Provide the (x, y) coordinate of the cell's center where the given text is located.  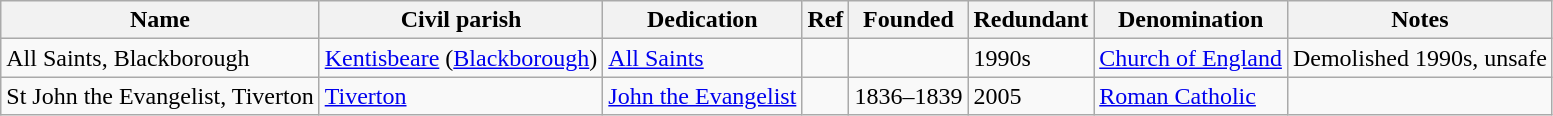
1990s (1031, 58)
1836–1839 (908, 96)
Ref (826, 20)
Church of England (1191, 58)
All Saints (702, 58)
2005 (1031, 96)
John the Evangelist (702, 96)
Redundant (1031, 20)
Dedication (702, 20)
Name (160, 20)
Demolished 1990s, unsafe (1420, 58)
Denomination (1191, 20)
Roman Catholic (1191, 96)
St John the Evangelist, Tiverton (160, 96)
Notes (1420, 20)
Kentisbeare (Blackborough) (461, 58)
Tiverton (461, 96)
Founded (908, 20)
All Saints, Blackborough (160, 58)
Civil parish (461, 20)
